For the text-containing cell, return its midpoint in [X, Y] coordinate format. 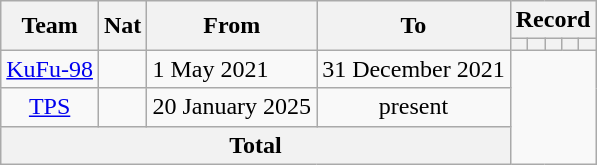
Record [553, 20]
present [414, 107]
Nat [122, 26]
To [414, 26]
TPS [50, 107]
31 December 2021 [414, 69]
Total [256, 145]
From [232, 26]
Team [50, 26]
20 January 2025 [232, 107]
KuFu-98 [50, 69]
1 May 2021 [232, 69]
